Scan for the cell matching the given text and deliver its (x, y) coordinate at center. 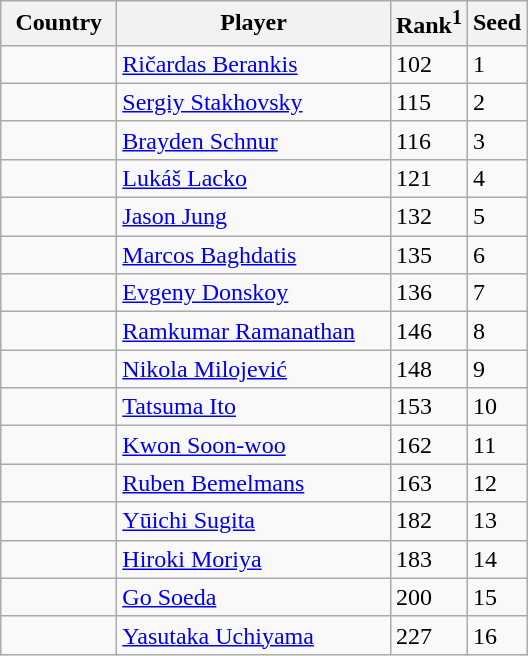
4 (496, 178)
Seed (496, 24)
Marcos Baghdatis (254, 255)
Country (59, 24)
Yūichi Sugita (254, 521)
Evgeny Donskoy (254, 293)
227 (428, 635)
163 (428, 483)
6 (496, 255)
Tatsuma Ito (254, 407)
Go Soeda (254, 597)
182 (428, 521)
Nikola Milojević (254, 369)
16 (496, 635)
12 (496, 483)
183 (428, 559)
15 (496, 597)
14 (496, 559)
162 (428, 445)
Player (254, 24)
9 (496, 369)
5 (496, 217)
Sergiy Stakhovsky (254, 102)
Lukáš Lacko (254, 178)
148 (428, 369)
Hiroki Moriya (254, 559)
135 (428, 255)
Yasutaka Uchiyama (254, 635)
8 (496, 331)
136 (428, 293)
153 (428, 407)
Brayden Schnur (254, 140)
7 (496, 293)
2 (496, 102)
115 (428, 102)
121 (428, 178)
1 (496, 64)
11 (496, 445)
Ruben Bemelmans (254, 483)
10 (496, 407)
132 (428, 217)
Ričardas Berankis (254, 64)
Jason Jung (254, 217)
200 (428, 597)
102 (428, 64)
146 (428, 331)
3 (496, 140)
116 (428, 140)
Ramkumar Ramanathan (254, 331)
13 (496, 521)
Rank1 (428, 24)
Kwon Soon-woo (254, 445)
